Provide the (x, y) coordinate of the cell's center where the given text is located.  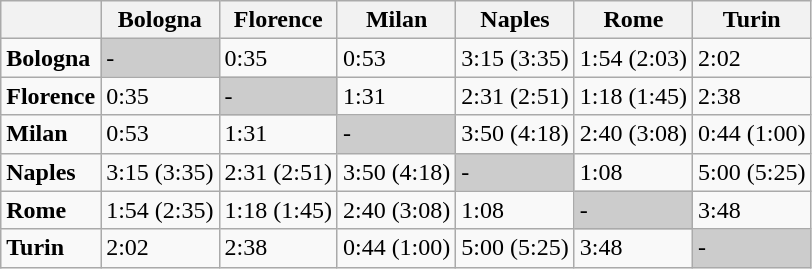
1:54 (2:35) (160, 210)
1:54 (2:03) (633, 58)
